Output the (X, Y) coordinate of the center of the cell containing the given text.  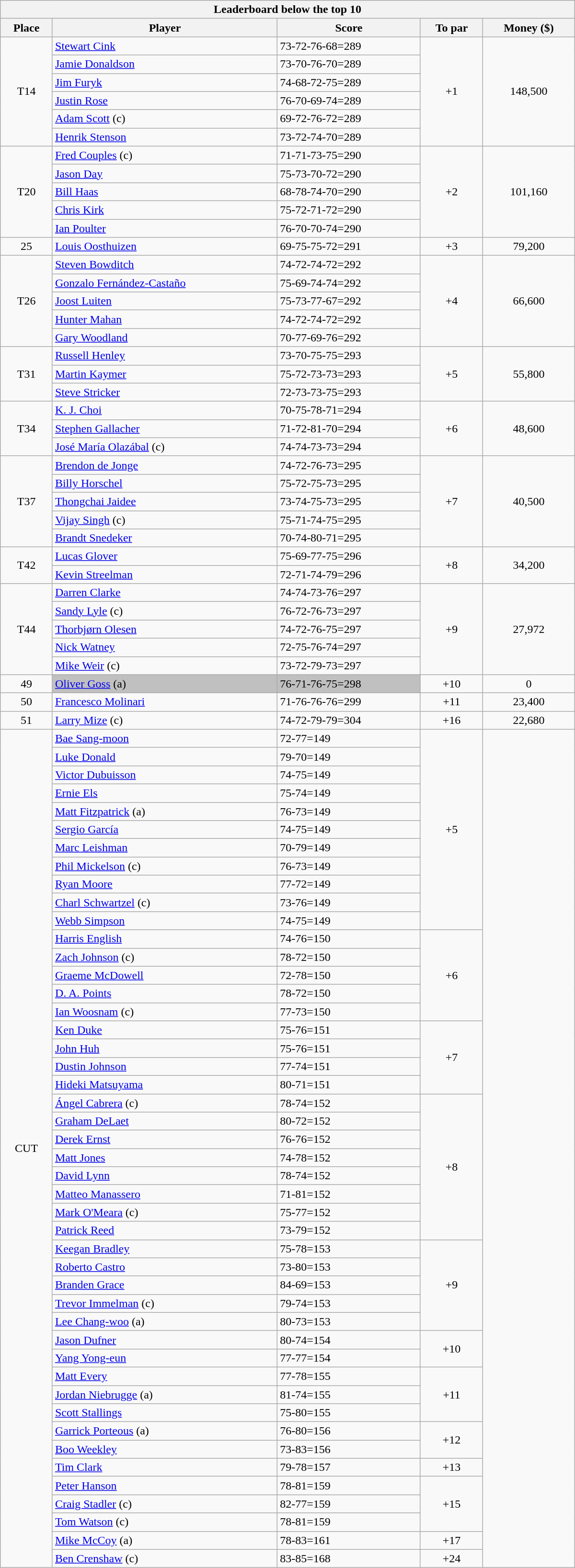
Yang Yong-eun (165, 1358)
71-71-73-75=290 (349, 155)
72-75-76-74=297 (349, 647)
74-72-76-73=295 (349, 465)
73-72-74-70=289 (349, 137)
78-83=161 (349, 1540)
77-74=151 (349, 1066)
Billy Horschel (165, 483)
Henrik Stenson (165, 137)
Peter Hanson (165, 1486)
74-76=150 (349, 939)
73-74-75-73=295 (349, 501)
74-78=152 (349, 1158)
Harris English (165, 939)
Nick Watney (165, 647)
71-81=152 (349, 1194)
Steve Stricker (165, 392)
84-69=153 (349, 1285)
75-72-71-72=290 (349, 210)
25 (27, 247)
73-70-75-75=293 (349, 356)
+13 (451, 1467)
70-74-80-71=295 (349, 538)
79-70=149 (349, 756)
Joost Luiten (165, 301)
Adam Scott (c) (165, 119)
+16 (451, 720)
71-76-76-76=299 (349, 702)
73-83=156 (349, 1449)
73-76=149 (349, 902)
Luke Donald (165, 756)
Tom Watson (c) (165, 1522)
To par (451, 28)
Thorbjørn Olesen (165, 629)
Oliver Goss (a) (165, 684)
+17 (451, 1540)
70-77-69-76=292 (349, 338)
Martin Kaymer (165, 374)
Ian Woosnam (c) (165, 1012)
Matteo Manassero (165, 1194)
T42 (27, 565)
148,500 (529, 91)
76-70-70-74=290 (349, 228)
T26 (27, 301)
Player (165, 28)
76-76=152 (349, 1139)
D. A. Points (165, 993)
Fred Couples (c) (165, 155)
José María Olazábal (c) (165, 447)
70-75-78-71=294 (349, 410)
77-78=155 (349, 1376)
Jason Dufner (165, 1340)
Boo Weekley (165, 1449)
75-69-74-74=292 (349, 283)
77-77=154 (349, 1358)
Ryan Moore (165, 884)
72-71-74-79=296 (349, 575)
76-72-76-73=297 (349, 611)
Garrick Porteous (a) (165, 1431)
40,500 (529, 501)
Roberto Castro (165, 1267)
69-72-76-72=289 (349, 119)
79-74=153 (349, 1303)
Kevin Streelman (165, 575)
66,600 (529, 301)
73-72-79-73=297 (349, 666)
Derek Ernst (165, 1139)
Jordan Niebrugge (a) (165, 1395)
Lucas Glover (165, 556)
+2 (451, 192)
75-74=149 (349, 793)
T37 (27, 501)
73-70-76-70=289 (349, 64)
Hideki Matsuyama (165, 1084)
Jamie Donaldson (165, 64)
Graham DeLaet (165, 1121)
Score (349, 28)
Steven Bowditch (165, 265)
75-73-70-72=290 (349, 173)
+4 (451, 301)
Graeme McDowell (165, 975)
Ben Crenshaw (c) (165, 1558)
22,680 (529, 720)
John Huh (165, 1048)
Place (27, 28)
David Lynn (165, 1176)
75-69-77-75=296 (349, 556)
Russell Henley (165, 356)
Mark O'Meara (c) (165, 1212)
Branden Grace (165, 1285)
Craig Stadler (c) (165, 1504)
Marc Leishman (165, 848)
76-80=156 (349, 1431)
75-71-74-75=295 (349, 519)
Keegan Bradley (165, 1249)
Victor Dubuisson (165, 775)
Matt Fitzpatrick (a) (165, 812)
Scott Stallings (165, 1413)
T44 (27, 629)
+24 (451, 1558)
T20 (27, 192)
CUT (27, 1148)
T34 (27, 429)
Stephen Gallacher (165, 429)
77-72=149 (349, 884)
70-79=149 (349, 848)
Ken Duke (165, 1030)
Matt Jones (165, 1158)
Mike McCoy (a) (165, 1540)
Justin Rose (165, 101)
Ian Poulter (165, 228)
49 (27, 684)
Larry Mize (c) (165, 720)
79,200 (529, 247)
Jim Furyk (165, 82)
80-74=154 (349, 1340)
76-70-69-74=289 (349, 101)
+3 (451, 247)
74-72-76-75=297 (349, 629)
T31 (27, 374)
Bae Sang-moon (165, 738)
Brandt Snedeker (165, 538)
T14 (27, 91)
72-77=149 (349, 738)
68-78-74-70=290 (349, 192)
Sergio García (165, 830)
75-72-73-73=293 (349, 374)
Gary Woodland (165, 338)
+12 (451, 1440)
Jason Day (165, 173)
50 (27, 702)
Money ($) (529, 28)
75-80=155 (349, 1413)
73-72-76-68=289 (349, 46)
76-71-76-75=298 (349, 684)
79-78=157 (349, 1467)
80-73=153 (349, 1321)
80-72=152 (349, 1121)
Stewart Cink (165, 46)
81-74=155 (349, 1395)
75-73-77-67=292 (349, 301)
+1 (451, 91)
Matt Every (165, 1376)
73-79=152 (349, 1230)
Darren Clarke (165, 593)
Vijay Singh (c) (165, 519)
80-71=151 (349, 1084)
Chris Kirk (165, 210)
Ángel Cabrera (c) (165, 1103)
27,972 (529, 629)
74-68-72-75=289 (349, 82)
Gonzalo Fernández-Castaño (165, 283)
Phil Mickelson (c) (165, 866)
101,160 (529, 192)
Zach Johnson (c) (165, 957)
0 (529, 684)
23,400 (529, 702)
72-73-73-75=293 (349, 392)
Francesco Molinari (165, 702)
71-72-81-70=294 (349, 429)
77-73=150 (349, 1012)
74-74-73-73=294 (349, 447)
Lee Chang-woo (a) (165, 1321)
55,800 (529, 374)
Louis Oosthuizen (165, 247)
Tim Clark (165, 1467)
Trevor Immelman (c) (165, 1303)
75-78=153 (349, 1249)
Hunter Mahan (165, 319)
75-72-75-73=295 (349, 483)
Ernie Els (165, 793)
Mike Weir (c) (165, 666)
82-77=159 (349, 1504)
69-75-75-72=291 (349, 247)
Sandy Lyle (c) (165, 611)
83-85=168 (349, 1558)
74-74-73-76=297 (349, 593)
Patrick Reed (165, 1230)
Leaderboard below the top 10 (287, 10)
Charl Schwartzel (c) (165, 902)
72-78=150 (349, 975)
75-77=152 (349, 1212)
Thongchai Jaidee (165, 501)
48,600 (529, 429)
K. J. Choi (165, 410)
74-72-79-79=304 (349, 720)
73-80=153 (349, 1267)
51 (27, 720)
+15 (451, 1504)
Bill Haas (165, 192)
Dustin Johnson (165, 1066)
Webb Simpson (165, 921)
Brendon de Jonge (165, 465)
34,200 (529, 565)
